Return the (x, y) coordinate for the center point of the cell that contains the specified text.  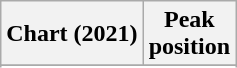
Peakposition (189, 34)
Chart (2021) (72, 34)
